Search for the cell housing the specified text and yield its [x, y] center coordinate. 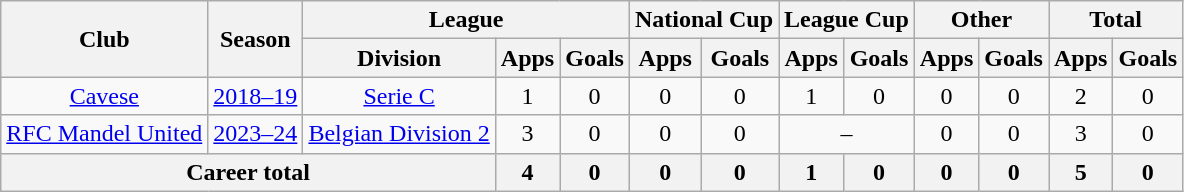
National Cup [704, 20]
RFC Mandel United [104, 134]
Belgian Division 2 [399, 134]
Career total [248, 172]
2023–24 [256, 134]
Division [399, 58]
League Cup [847, 20]
Club [104, 39]
Season [256, 39]
– [847, 134]
4 [527, 172]
Cavese [104, 96]
Other [981, 20]
5 [1080, 172]
2018–19 [256, 96]
Total [1115, 20]
Serie C [399, 96]
2 [1080, 96]
League [466, 20]
